Return [x, y] of the center of cell containing provided text 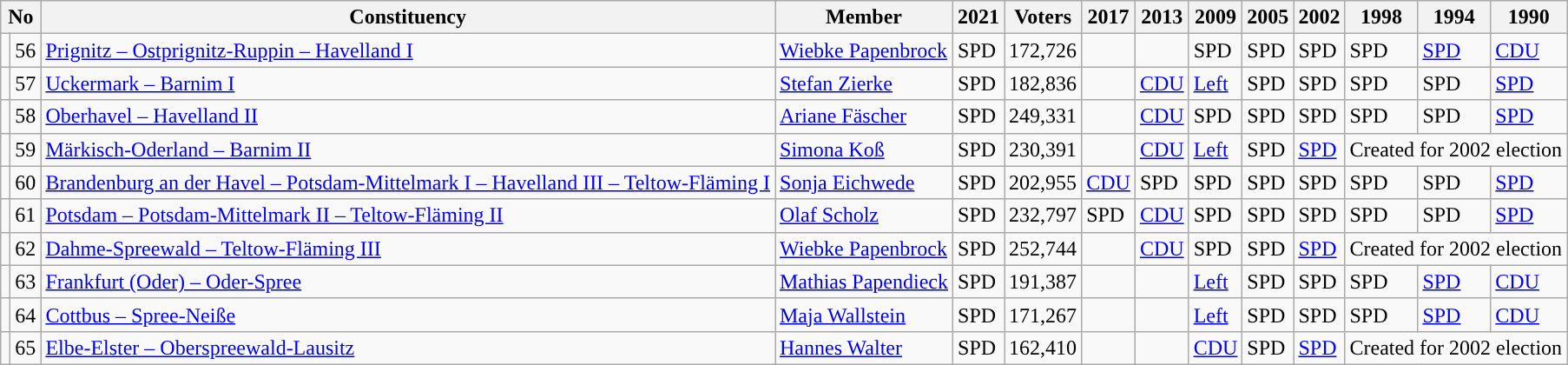
Cottbus – Spree-Neiße [408, 315]
Prignitz – Ostprignitz-Ruppin – Havelland I [408, 50]
202,955 [1044, 182]
Maja Wallstein [863, 315]
1990 [1529, 17]
2021 [979, 17]
Frankfurt (Oder) – Oder-Spree [408, 282]
162,410 [1044, 348]
Member [863, 17]
2005 [1268, 17]
2013 [1162, 17]
Brandenburg an der Havel – Potsdam-Mittelmark I – Havelland III – Teltow-Fläming I [408, 182]
252,744 [1044, 249]
232,797 [1044, 216]
Elbe-Elster – Oberspreewald-Lausitz [408, 348]
Potsdam – Potsdam-Mittelmark II – Teltow-Fläming II [408, 216]
65 [26, 348]
Hannes Walter [863, 348]
171,267 [1044, 315]
57 [26, 83]
Olaf Scholz [863, 216]
60 [26, 182]
58 [26, 116]
2009 [1216, 17]
Dahme-Spreewald – Teltow-Fläming III [408, 249]
172,726 [1044, 50]
Sonja Eichwede [863, 182]
59 [26, 149]
63 [26, 282]
191,387 [1044, 282]
Stefan Zierke [863, 83]
61 [26, 216]
64 [26, 315]
2017 [1109, 17]
No [21, 17]
Märkisch-Oderland – Barnim II [408, 149]
Ariane Fäscher [863, 116]
182,836 [1044, 83]
56 [26, 50]
249,331 [1044, 116]
1994 [1454, 17]
230,391 [1044, 149]
Oberhavel – Havelland II [408, 116]
Mathias Papendieck [863, 282]
2002 [1320, 17]
1998 [1381, 17]
62 [26, 249]
Uckermark – Barnim I [408, 83]
Simona Koß [863, 149]
Constituency [408, 17]
Voters [1044, 17]
